Capture the cell that displays the provided text and extract its [x, y] central coordinate. 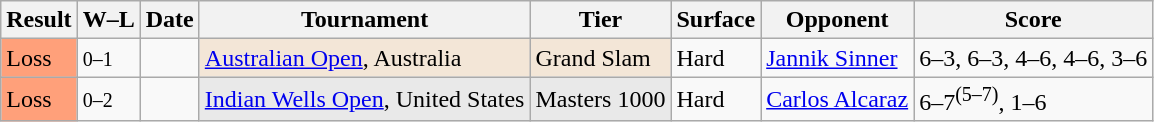
Jannik Sinner [838, 58]
Tier [600, 20]
0–1 [108, 58]
Grand Slam [600, 58]
Tournament [364, 20]
Australian Open, Australia [364, 58]
Indian Wells Open, United States [364, 100]
Carlos Alcaraz [838, 100]
W–L [108, 20]
6–3, 6–3, 4–6, 4–6, 3–6 [1034, 58]
Masters 1000 [600, 100]
Opponent [838, 20]
6–7(5–7), 1–6 [1034, 100]
Result [39, 20]
Surface [716, 20]
Date [170, 20]
Score [1034, 20]
0–2 [108, 100]
